Extract the (x, y) coordinate from the center of the cell holding the provided text.  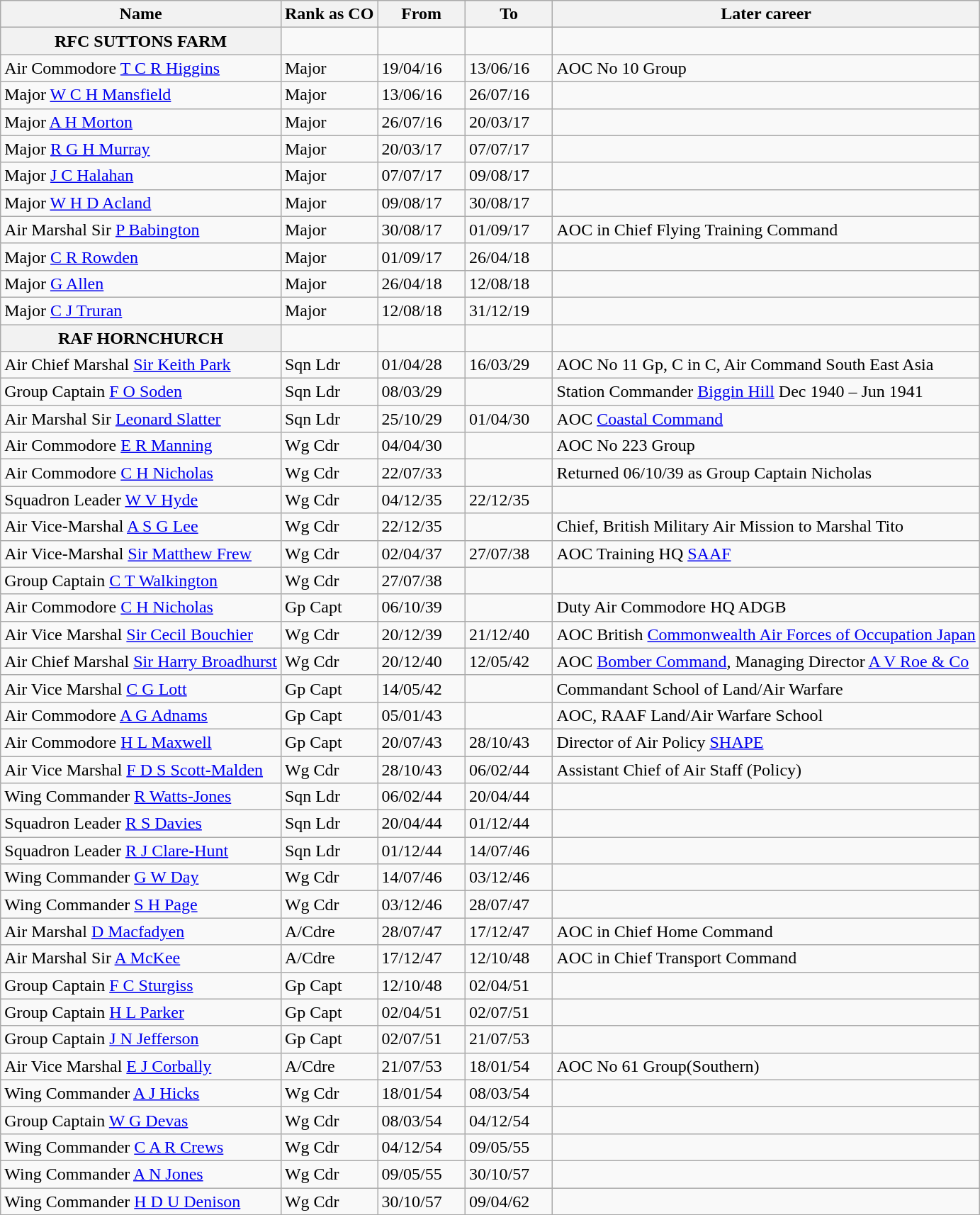
Major G Allen (141, 284)
AOC Coastal Command (766, 419)
Squadron Leader R J Clare-Hunt (141, 851)
AOC Bomber Command, Managing Director A V Roe & Co (766, 661)
Commandant School of Land/Air Warfare (766, 688)
Station Commander Biggin Hill Dec 1940 – Jun 1941 (766, 392)
20/12/39 (422, 634)
Major W H D Acland (141, 203)
16/03/29 (509, 365)
AOC No 10 Group (766, 68)
AOC Training HQ SAAF (766, 554)
Major J C Halahan (141, 176)
Squadron Leader R S Davies (141, 824)
Air Vice-Marshal Sir Matthew Frew (141, 554)
Air Marshal Sir A McKee (141, 958)
Air Commodore H L Maxwell (141, 742)
12/05/42 (509, 661)
Air Vice Marshal C G Lott (141, 688)
Group Captain F O Soden (141, 392)
AOC in Chief Home Command (766, 931)
Group Captain J N Jefferson (141, 1039)
Assistant Chief of Air Staff (Policy) (766, 769)
AOC No 11 Gp, C in C, Air Command South East Asia (766, 365)
05/01/43 (422, 715)
Group Captain W G Devas (141, 1120)
Air Vice Marshal E J Corbally (141, 1066)
08/03/29 (422, 392)
Air Commodore T C R Higgins (141, 68)
AOC No 61 Group(Southern) (766, 1066)
Duty Air Commodore HQ ADGB (766, 607)
22/07/33 (422, 473)
Air Marshal D Macfadyen (141, 931)
20/12/40 (422, 661)
Air Vice Marshal Sir Cecil Bouchier (141, 634)
Air Chief Marshal Sir Keith Park (141, 365)
Group Captain C T Walkington (141, 581)
AOC in Chief Flying Training Command (766, 230)
Air Vice-Marshal A S G Lee (141, 527)
Air Marshal Sir Leonard Slatter (141, 419)
02/04/37 (422, 554)
Wing Commander A J Hicks (141, 1093)
25/10/29 (422, 419)
Later career (766, 14)
Air Commodore A G Adnams (141, 715)
Chief, British Military Air Mission to Marshal Tito (766, 527)
Major C J Truran (141, 310)
From (422, 14)
AOC No 223 Group (766, 446)
Major C R Rowden (141, 257)
To (509, 14)
21/12/40 (509, 634)
RAF HORNCHURCH (141, 338)
Major A H Morton (141, 122)
Director of Air Policy SHAPE (766, 742)
Name (141, 14)
Major W C H Mansfield (141, 95)
01/04/30 (509, 419)
AOC in Chief Transport Command (766, 958)
Air Commodore E R Manning (141, 446)
Air Chief Marshal Sir Harry Broadhurst (141, 661)
09/04/62 (509, 1202)
Major R G H Murray (141, 149)
Rank as CO (329, 14)
Returned 06/10/39 as Group Captain Nicholas (766, 473)
19/04/16 (422, 68)
01/04/28 (422, 365)
Group Captain H L Parker (141, 1012)
04/04/30 (422, 446)
Wing Commander A N Jones (141, 1174)
Wing Commander H D U Denison (141, 1202)
Wing Commander G W Day (141, 878)
04/12/35 (422, 500)
Wing Commander R Watts-Jones (141, 797)
Wing Commander C A R Crews (141, 1147)
31/12/19 (509, 310)
Wing Commander S H Page (141, 905)
Group Captain F C Sturgiss (141, 985)
RFC SUTTONS FARM (141, 41)
AOC British Commonwealth Air Forces of Occupation Japan (766, 634)
Air Marshal Sir P Babington (141, 230)
Squadron Leader W V Hyde (141, 500)
14/05/42 (422, 688)
06/10/39 (422, 607)
Air Vice Marshal F D S Scott-Malden (141, 769)
20/07/43 (422, 742)
AOC, RAAF Land/Air Warfare School (766, 715)
